Identify which cell holds the provided text, then report its (x, y) central coordinate. 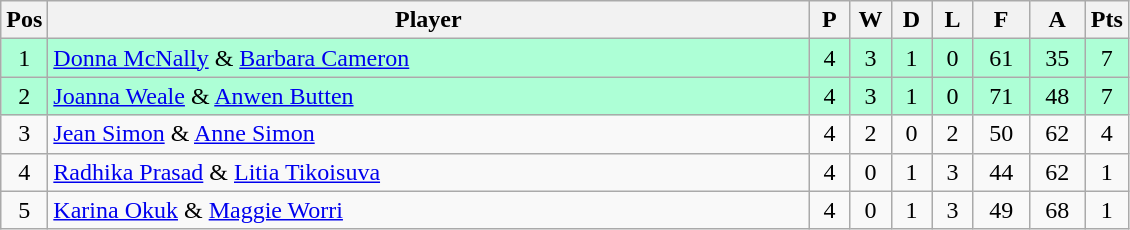
Radhika Prasad & Litia Tikoisuva (428, 172)
L (952, 20)
A (1057, 20)
5 (24, 210)
68 (1057, 210)
44 (1001, 172)
Joanna Weale & Anwen Butten (428, 96)
49 (1001, 210)
F (1001, 20)
61 (1001, 58)
Donna McNally & Barbara Cameron (428, 58)
71 (1001, 96)
48 (1057, 96)
P (830, 20)
50 (1001, 134)
Pos (24, 20)
Karina Okuk & Maggie Worri (428, 210)
W (870, 20)
Player (428, 20)
Pts (1106, 20)
35 (1057, 58)
Jean Simon & Anne Simon (428, 134)
D (912, 20)
